Return [x, y] of the center of cell containing provided text 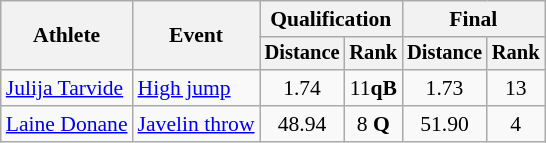
51.90 [444, 124]
Athlete [67, 36]
11qB [373, 88]
1.74 [302, 88]
Javelin throw [196, 124]
48.94 [302, 124]
1.73 [444, 88]
Event [196, 36]
8 Q [373, 124]
Laine Donane [67, 124]
High jump [196, 88]
Qualification [331, 19]
Final [473, 19]
4 [516, 124]
13 [516, 88]
Julija Tarvide [67, 88]
